Provide the [X, Y] coordinate of the cell's center where the given text is located.  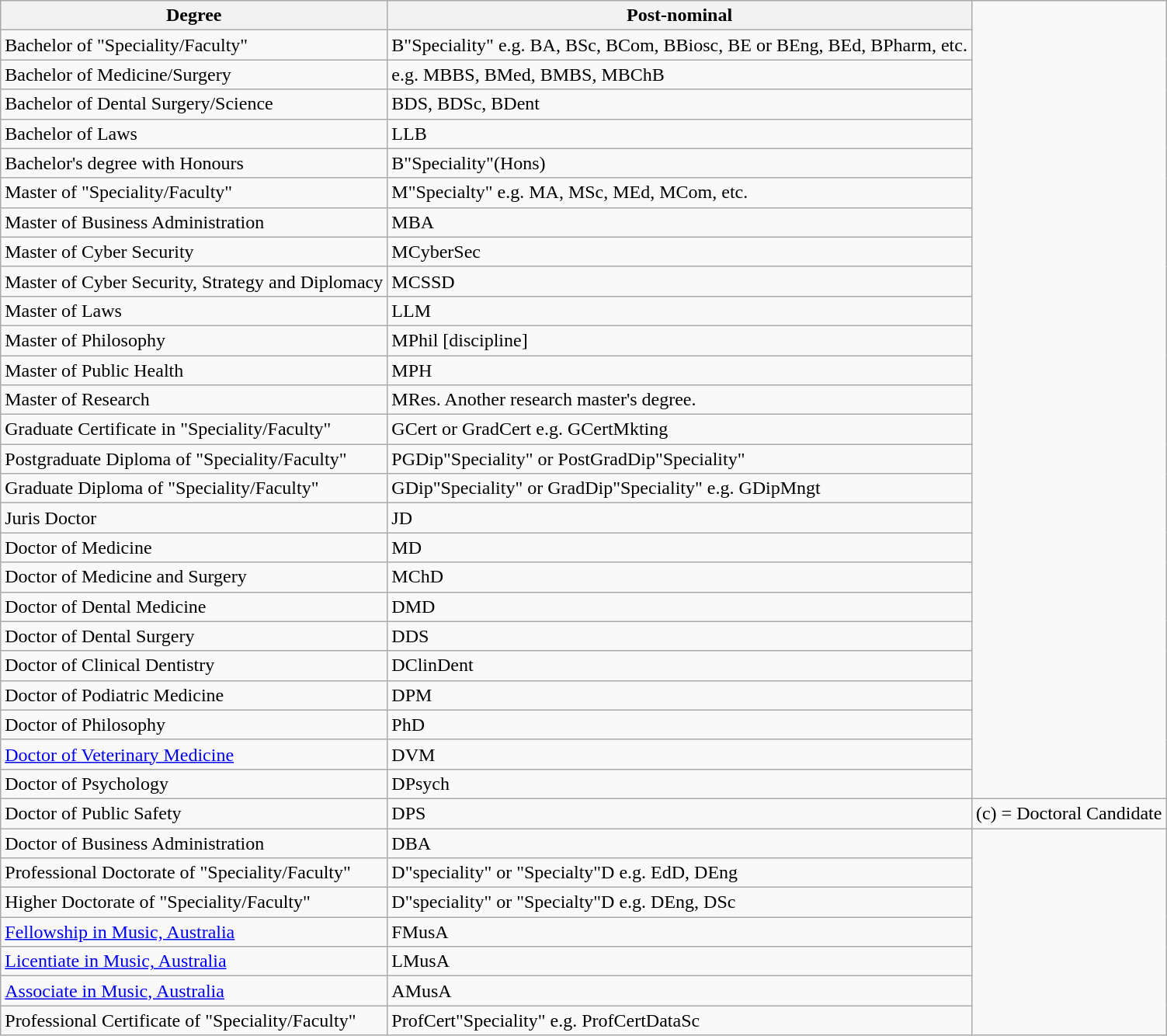
Degree [194, 16]
BDS, BDSc, BDent [680, 104]
Bachelor's degree with Honours [194, 163]
Post-nominal [680, 16]
(c) = Doctoral Candidate [1068, 813]
MD [680, 548]
Higher Doctorate of "Speciality/Faculty" [194, 902]
DPM [680, 695]
LMusA [680, 961]
Master of "Speciality/Faculty" [194, 193]
Doctor of Podiatric Medicine [194, 695]
Licentiate in Music, Australia [194, 961]
MPH [680, 370]
Doctor of Medicine [194, 548]
Fellowship in Music, Australia [194, 932]
DClinDent [680, 666]
MChD [680, 577]
GDip"Speciality" or GradDip"Speciality" e.g. GDipMngt [680, 488]
Bachelor of Medicine/Surgery [194, 75]
DPS [680, 813]
Bachelor of Dental Surgery/Science [194, 104]
Doctor of Dental Medicine [194, 607]
Doctor of Philosophy [194, 725]
Master of Laws [194, 311]
MRes. Another research master's degree. [680, 400]
PGDip"Speciality" or PostGradDip"Speciality" [680, 459]
FMusA [680, 932]
Master of Research [194, 400]
LLM [680, 311]
Master of Cyber Security, Strategy and Diplomacy [194, 281]
GCert or GradCert e.g. GCertMkting [680, 429]
Professional Doctorate of "Speciality/Faculty" [194, 873]
Associate in Music, Australia [194, 991]
PhD [680, 725]
Doctor of Dental Surgery [194, 636]
Master of Public Health [194, 370]
Graduate Certificate in "Speciality/Faculty" [194, 429]
DMD [680, 607]
MCyberSec [680, 252]
Doctor of Medicine and Surgery [194, 577]
Graduate Diploma of "Speciality/Faculty" [194, 488]
Master of Philosophy [194, 340]
B"Speciality" e.g. BA, BSc, BCom, BBiosc, BE or BEng, BEd, BPharm, etc. [680, 45]
JD [680, 518]
MCSSD [680, 281]
Doctor of Business Administration [194, 843]
Postgraduate Diploma of "Speciality/Faculty" [194, 459]
Bachelor of Laws [194, 134]
Juris Doctor [194, 518]
MBA [680, 222]
Master of Cyber Security [194, 252]
Professional Certificate of "Speciality/Faculty" [194, 1020]
Doctor of Public Safety [194, 813]
DVM [680, 754]
LLB [680, 134]
DBA [680, 843]
ProfCert"Speciality" e.g. ProfCertDataSc [680, 1020]
e.g. MBBS, BMed, BMBS, MBChB [680, 75]
Doctor of Psychology [194, 784]
Bachelor of "Speciality/Faculty" [194, 45]
DPsych [680, 784]
M"Specialty" e.g. MA, MSc, MEd, MCom, etc. [680, 193]
D"speciality" or "Specialty"D e.g. DEng, DSc [680, 902]
DDS [680, 636]
Doctor of Clinical Dentistry [194, 666]
B"Speciality"(Hons) [680, 163]
Master of Business Administration [194, 222]
D"speciality" or "Specialty"D e.g. EdD, DEng [680, 873]
MPhil [discipline] [680, 340]
Doctor of Veterinary Medicine [194, 754]
AMusA [680, 991]
